Return [x, y] of the center of cell containing provided text 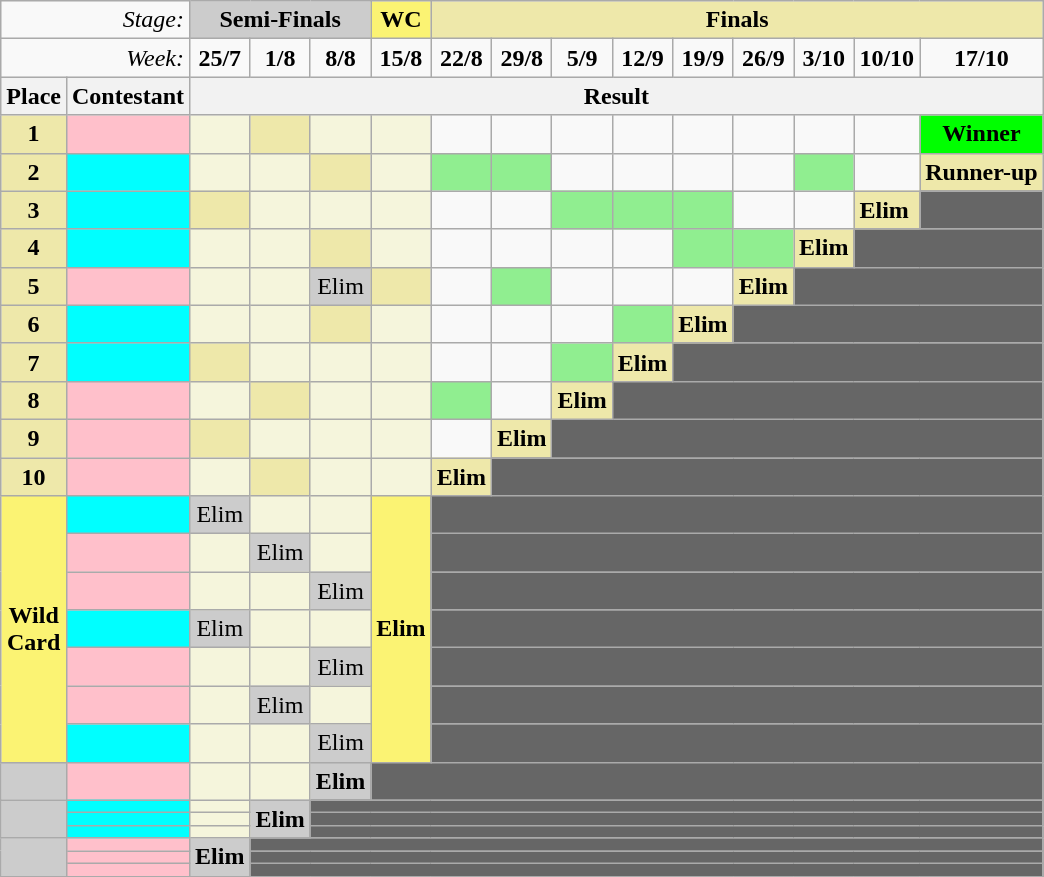
WC [401, 20]
3/10 [824, 58]
15/8 [401, 58]
10/10 [887, 58]
10 [34, 477]
Stage: [96, 20]
Semi-Finals [280, 20]
8/8 [340, 58]
7 [34, 362]
1 [34, 134]
5 [34, 286]
4 [34, 248]
8 [34, 400]
Contestant [128, 96]
1/8 [280, 58]
5/9 [582, 58]
WildCard [34, 629]
29/8 [522, 58]
17/10 [982, 58]
Week: [96, 58]
25/7 [220, 58]
22/8 [461, 58]
Place [34, 96]
3 [34, 210]
12/9 [642, 58]
6 [34, 324]
26/9 [763, 58]
2 [34, 172]
19/9 [703, 58]
Winner [982, 134]
Result [617, 96]
9 [34, 438]
Runner-up [982, 172]
Finals [737, 20]
